Return the [x, y] coordinate for the center point of the cell that contains the specified text.  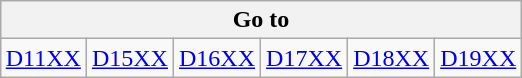
D16XX [216, 58]
Go to [261, 20]
D15XX [130, 58]
D11XX [43, 58]
D17XX [304, 58]
D18XX [392, 58]
D19XX [478, 58]
